Search for the cell housing the specified text and yield its (X, Y) center coordinate. 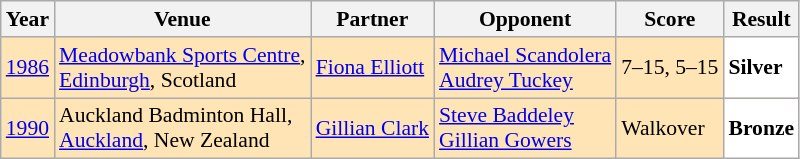
1990 (28, 128)
Opponent (525, 19)
Michael Scandolera Audrey Tuckey (525, 68)
Score (670, 19)
Bronze (761, 128)
Result (761, 19)
Silver (761, 68)
Fiona Elliott (372, 68)
Partner (372, 19)
1986 (28, 68)
Auckland Badminton Hall,Auckland, New Zealand (182, 128)
Steve Baddeley Gillian Gowers (525, 128)
Walkover (670, 128)
Gillian Clark (372, 128)
Meadowbank Sports Centre,Edinburgh, Scotland (182, 68)
Year (28, 19)
Venue (182, 19)
7–15, 5–15 (670, 68)
